Identify which cell holds the provided text, then report its [x, y] central coordinate. 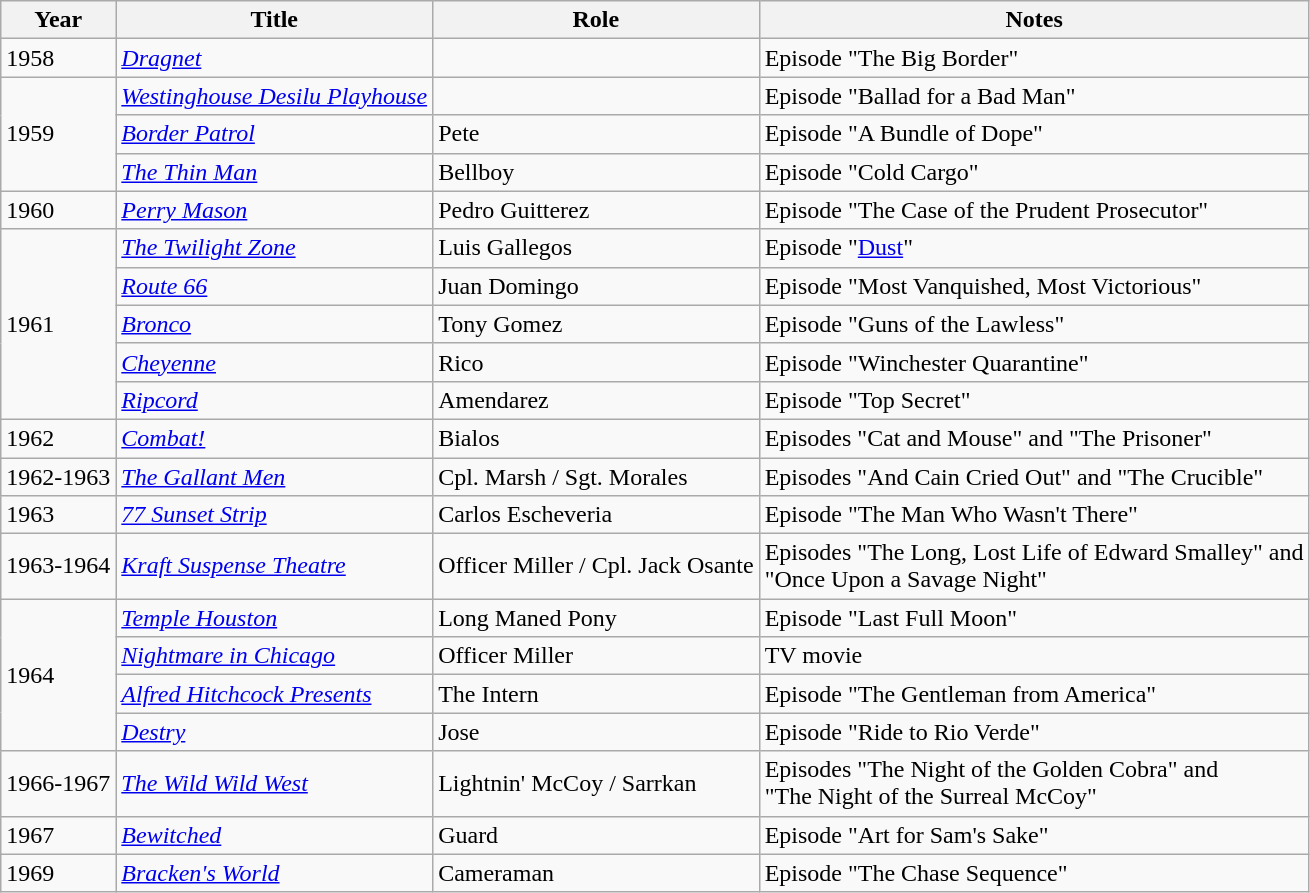
1963 [58, 515]
1963-1964 [58, 566]
Kraft Suspense Theatre [274, 566]
1959 [58, 134]
Episodes "The Long, Lost Life of Edward Smalley" and"Once Upon a Savage Night" [1034, 566]
TV movie [1034, 656]
Tony Gomez [596, 324]
Route 66 [274, 286]
Officer Miller / Cpl. Jack Osante [596, 566]
Long Maned Pony [596, 618]
Episode "A Bundle of Dope" [1034, 134]
Ripcord [274, 400]
1966-1967 [58, 784]
Combat! [274, 438]
Episodes "Cat and Mouse" and "The Prisoner" [1034, 438]
Episode "Ride to Rio Verde" [1034, 732]
Bellboy [596, 172]
The Wild Wild West [274, 784]
Carlos Escheveria [596, 515]
Episode "The Case of the Prudent Prosecutor" [1034, 210]
Episode "Dust" [1034, 248]
The Twilight Zone [274, 248]
1958 [58, 58]
Episode "The Gentleman from America" [1034, 694]
Pete [596, 134]
The Gallant Men [274, 477]
Cheyenne [274, 362]
1964 [58, 675]
1967 [58, 835]
77 Sunset Strip [274, 515]
Episode "Top Secret" [1034, 400]
1962 [58, 438]
1969 [58, 873]
Temple Houston [274, 618]
Episode "Most Vanquished, Most Victorious" [1034, 286]
Episode "Guns of the Lawless" [1034, 324]
Nightmare in Chicago [274, 656]
Episode "The Big Border" [1034, 58]
1962-1963 [58, 477]
Episode "Cold Cargo" [1034, 172]
1960 [58, 210]
Episodes "The Night of the Golden Cobra" and"The Night of the Surreal McCoy" [1034, 784]
Luis Gallegos [596, 248]
Bialos [596, 438]
Bewitched [274, 835]
Cameraman [596, 873]
Episode "Winchester Quarantine" [1034, 362]
Title [274, 20]
The Thin Man [274, 172]
Episode "Art for Sam's Sake" [1034, 835]
Officer Miller [596, 656]
Role [596, 20]
Year [58, 20]
Episode "The Man Who Wasn't There" [1034, 515]
Alfred Hitchcock Presents [274, 694]
Lightnin' McCoy / Sarrkan [596, 784]
Pedro Guitterez [596, 210]
Amendarez [596, 400]
Episodes "And Cain Cried Out" and "The Crucible" [1034, 477]
Destry [274, 732]
Episode "The Chase Sequence" [1034, 873]
Westinghouse Desilu Playhouse [274, 96]
Border Patrol [274, 134]
Perry Mason [274, 210]
Episode "Ballad for a Bad Man" [1034, 96]
Rico [596, 362]
The Intern [596, 694]
Juan Domingo [596, 286]
Episode "Last Full Moon" [1034, 618]
Notes [1034, 20]
Bracken's World [274, 873]
1961 [58, 324]
Jose [596, 732]
Cpl. Marsh / Sgt. Morales [596, 477]
Guard [596, 835]
Bronco [274, 324]
Dragnet [274, 58]
